Find where the given text appears and provide that cell's center as (x, y) coordinate. 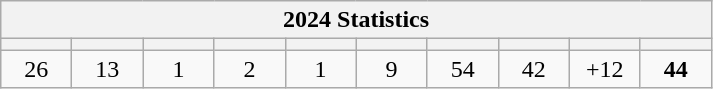
9 (392, 69)
26 (36, 69)
2 (250, 69)
44 (676, 69)
+12 (604, 69)
54 (462, 69)
2024 Statistics (356, 20)
13 (108, 69)
42 (534, 69)
